Output the [x, y] coordinate of the center of the cell containing the given text.  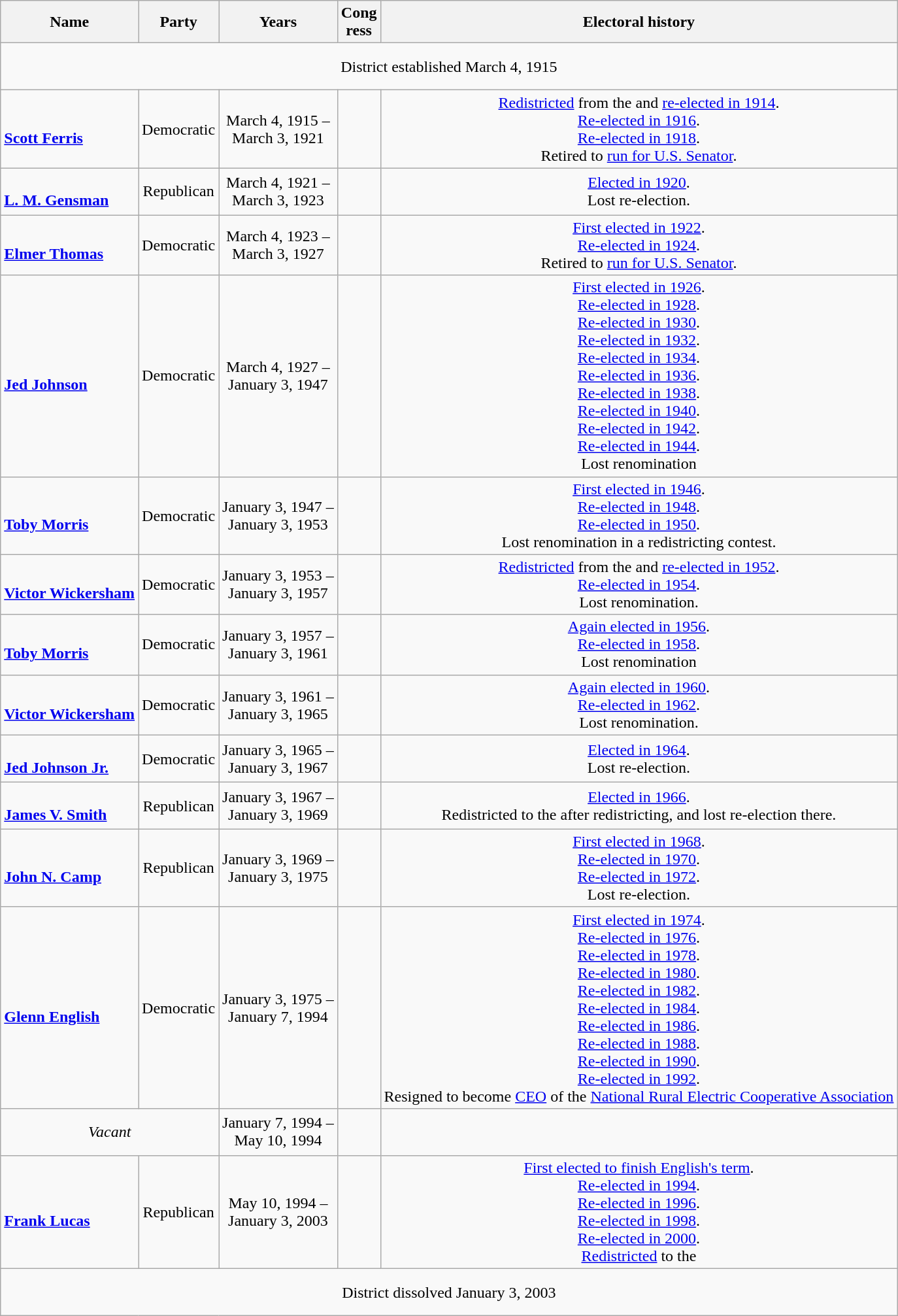
January 3, 1965 –January 3, 1967 [278, 758]
March 4, 1927 –January 3, 1947 [278, 376]
Elected in 1964.Lost re-election. [639, 758]
Elmer Thomas [69, 245]
January 3, 1975 –January 7, 1994 [278, 1007]
January 7, 1994 –May 10, 1994 [278, 1132]
Glenn English [69, 1007]
January 3, 1967 –January 3, 1969 [278, 805]
Scott Ferris [69, 129]
Vacant [110, 1132]
Frank Lucas [69, 1212]
Years [278, 22]
James V. Smith [69, 805]
Redistricted from the and re-elected in 1952.Re-elected in 1954.Lost renomination. [639, 584]
March 4, 1923 –March 3, 1927 [278, 245]
January 3, 1953 –January 3, 1957 [278, 584]
L. M. Gensman [69, 192]
March 4, 1915 –March 3, 1921 [278, 129]
Electoral history [639, 22]
Jed Johnson [69, 376]
May 10, 1994 –January 3, 2003 [278, 1212]
Name [69, 22]
Party [179, 22]
Elected in 1966.Redistricted to the after redistricting, and lost re-election there. [639, 805]
January 3, 1969 –January 3, 1975 [278, 868]
January 3, 1961 –January 3, 1965 [278, 705]
Again elected in 1956.Re-elected in 1958.Lost renomination [639, 645]
Jed Johnson Jr. [69, 758]
First elected in 1922.Re-elected in 1924.Retired to run for U.S. Senator. [639, 245]
District established March 4, 1915 [449, 67]
First elected to finish English's term.Re-elected in 1994.Re-elected in 1996.Re-elected in 1998.Re-elected in 2000.Redistricted to the [639, 1212]
Congress [359, 22]
First elected in 1968.Re-elected in 1970.Re-elected in 1972.Lost re-election. [639, 868]
January 3, 1957 –January 3, 1961 [278, 645]
January 3, 1947 –January 3, 1953 [278, 515]
District dissolved January 3, 2003 [449, 1292]
March 4, 1921 –March 3, 1923 [278, 192]
Again elected in 1960.Re-elected in 1962.Lost renomination. [639, 705]
Elected in 1920.Lost re-election. [639, 192]
First elected in 1946.Re-elected in 1948.Re-elected in 1950.Lost renomination in a redistricting contest. [639, 515]
Redistricted from the and re-elected in 1914.Re-elected in 1916.Re-elected in 1918.Retired to run for U.S. Senator. [639, 129]
John N. Camp [69, 868]
